Identify which cell holds the provided text, then report its [x, y] central coordinate. 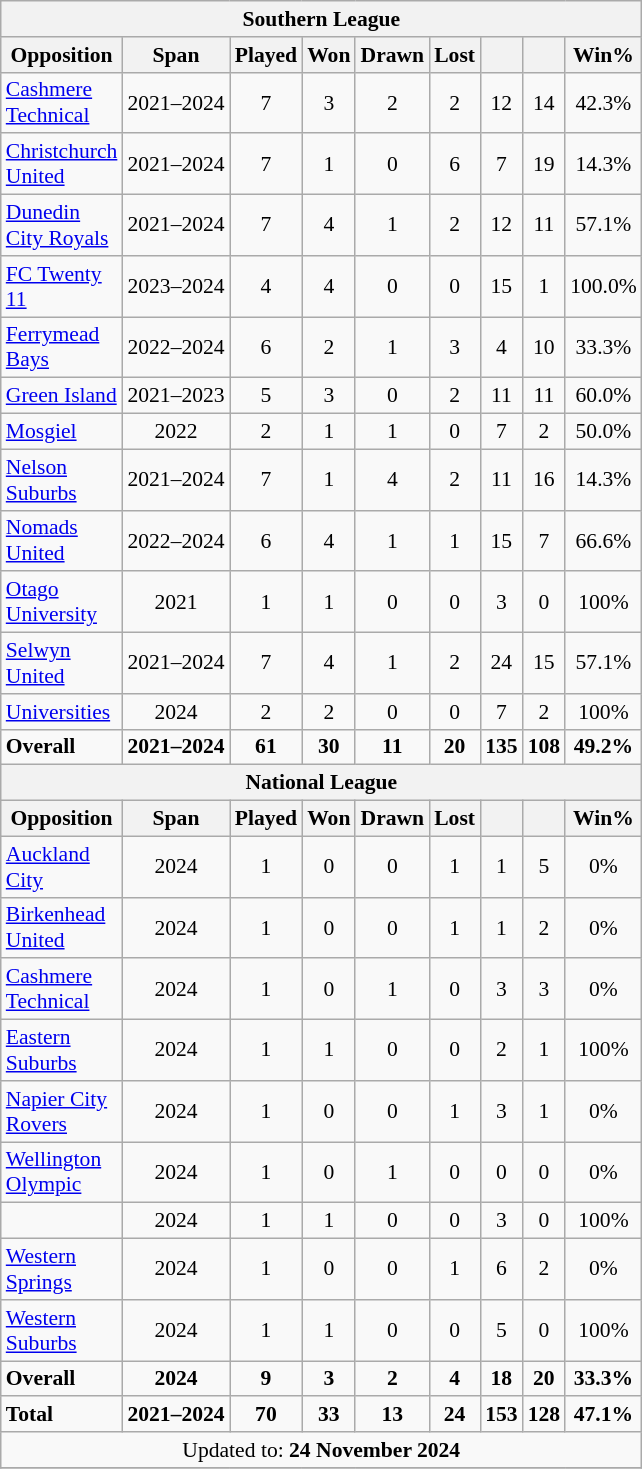
Wellington Olympic [62, 1172]
Otago University [62, 602]
Total [62, 1415]
16 [544, 480]
Dunedin City Royals [62, 226]
Ferrymead Bays [62, 348]
2023–2024 [176, 286]
33 [328, 1415]
30 [328, 747]
Napier City Rovers [62, 1112]
128 [544, 1415]
Selwyn United [62, 664]
Christchurch United [62, 164]
60.0% [604, 396]
FC Twenty 11 [62, 286]
National League [322, 783]
2021–2023 [176, 396]
70 [266, 1415]
Nelson Suburbs [62, 480]
2022 [176, 432]
153 [502, 1415]
Nomads United [62, 540]
Western Springs [62, 1270]
108 [544, 747]
Universities [62, 712]
Green Island [62, 396]
135 [502, 747]
49.2% [604, 747]
18 [502, 1379]
19 [544, 164]
100.0% [604, 286]
66.6% [604, 540]
2021 [176, 602]
Western Suburbs [62, 1330]
9 [266, 1379]
Southern League [322, 19]
Mosgiel [62, 432]
47.1% [604, 1415]
61 [266, 747]
14 [544, 102]
50.0% [604, 432]
42.3% [604, 102]
Auckland City [62, 866]
Birkenhead United [62, 928]
10 [544, 348]
Updated to: 24 November 2024 [322, 1450]
13 [392, 1415]
Eastern Suburbs [62, 1050]
